Scan for the cell matching the given text and deliver its [X, Y] coordinate at center. 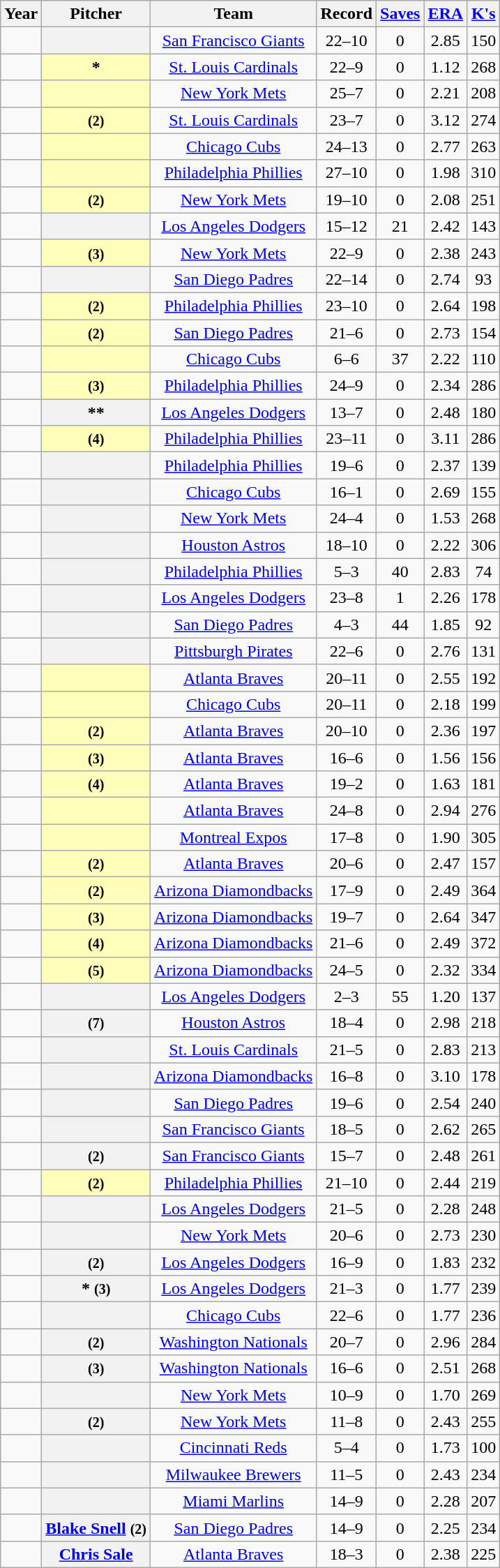
2.18 [446, 704]
2.76 [446, 651]
Team [234, 14]
1.85 [446, 625]
17–8 [347, 837]
364 [484, 890]
21 [400, 226]
Pittsburgh Pirates [234, 651]
207 [484, 1501]
18–4 [347, 1023]
263 [484, 147]
24–13 [347, 147]
Blake Snell (2) [96, 1528]
199 [484, 704]
243 [484, 253]
92 [484, 625]
44 [400, 625]
1.98 [446, 173]
213 [484, 1050]
276 [484, 811]
192 [484, 678]
20–7 [347, 1342]
2.08 [446, 200]
2.51 [446, 1368]
2.77 [446, 147]
2.21 [446, 94]
11–5 [347, 1474]
284 [484, 1342]
181 [484, 784]
74 [484, 572]
16–1 [347, 492]
19–2 [347, 784]
1.83 [446, 1262]
16–8 [347, 1076]
197 [484, 731]
55 [400, 996]
18–3 [347, 1554]
2.69 [446, 492]
1 [400, 598]
2.62 [446, 1129]
16–9 [347, 1262]
100 [484, 1448]
180 [484, 412]
ERA [446, 14]
19–7 [347, 917]
3.11 [446, 439]
2.96 [446, 1342]
156 [484, 757]
24–4 [347, 518]
143 [484, 226]
2.54 [446, 1103]
13–7 [347, 412]
1.90 [446, 837]
154 [484, 333]
17–9 [347, 890]
1.56 [446, 757]
24–8 [347, 811]
2.34 [446, 386]
2.74 [446, 279]
255 [484, 1421]
Record [347, 14]
Miami Marlins [234, 1501]
2.94 [446, 811]
Montreal Expos [234, 837]
269 [484, 1395]
Year [21, 14]
3.10 [446, 1076]
157 [484, 864]
305 [484, 837]
306 [484, 545]
230 [484, 1236]
93 [484, 279]
** [96, 412]
265 [484, 1129]
19–10 [347, 200]
1.73 [446, 1448]
(7) [96, 1023]
18–10 [347, 545]
137 [484, 996]
18–5 [347, 1129]
23–8 [347, 598]
240 [484, 1103]
Milwaukee Brewers [234, 1474]
23–7 [347, 120]
Pitcher [96, 14]
20–10 [347, 731]
(5) [96, 970]
208 [484, 94]
2.25 [446, 1528]
1.53 [446, 518]
248 [484, 1209]
40 [400, 572]
22–10 [347, 40]
K's [484, 14]
198 [484, 306]
347 [484, 917]
15–7 [347, 1156]
1.20 [446, 996]
219 [484, 1183]
232 [484, 1262]
131 [484, 651]
Saves [400, 14]
218 [484, 1023]
3.12 [446, 120]
2.36 [446, 731]
Chris Sale [96, 1554]
2.44 [446, 1183]
4–3 [347, 625]
* [96, 67]
10–9 [347, 1395]
239 [484, 1289]
21–10 [347, 1183]
2.98 [446, 1023]
15–12 [347, 226]
310 [484, 173]
225 [484, 1554]
* (3) [96, 1289]
1.12 [446, 67]
Cincinnati Reds [234, 1448]
261 [484, 1156]
334 [484, 970]
2–3 [347, 996]
372 [484, 943]
25–7 [347, 94]
139 [484, 465]
150 [484, 40]
2.85 [446, 40]
37 [400, 359]
27–10 [347, 173]
110 [484, 359]
1.70 [446, 1395]
236 [484, 1315]
2.32 [446, 970]
5–3 [347, 572]
21–3 [347, 1289]
2.26 [446, 598]
274 [484, 120]
22–14 [347, 279]
24–5 [347, 970]
11–8 [347, 1421]
2.37 [446, 465]
24–9 [347, 386]
2.55 [446, 678]
2.47 [446, 864]
23–10 [347, 306]
155 [484, 492]
5–4 [347, 1448]
251 [484, 200]
1.63 [446, 784]
6–6 [347, 359]
2.42 [446, 226]
23–11 [347, 439]
